Pinpoint the cell where the given text exists, returning its [x, y] midpoint coordinate. 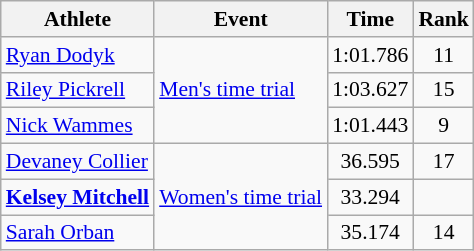
15 [444, 90]
1:01.786 [370, 55]
Ryan Dodyk [78, 55]
Kelsey Mitchell [78, 197]
Athlete [78, 19]
Event [240, 19]
9 [444, 126]
Men's time trial [240, 90]
Devaney Collier [78, 162]
17 [444, 162]
35.174 [370, 233]
Rank [444, 19]
33.294 [370, 197]
14 [444, 233]
Women's time trial [240, 198]
Riley Pickrell [78, 90]
11 [444, 55]
1:01.443 [370, 126]
36.595 [370, 162]
1:03.627 [370, 90]
Time [370, 19]
Sarah Orban [78, 233]
Nick Wammes [78, 126]
